For the text-containing cell, return its midpoint in (x, y) coordinate format. 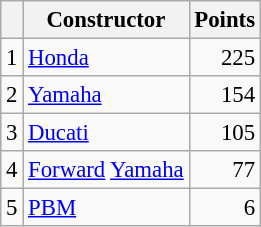
5 (12, 208)
154 (224, 95)
2 (12, 95)
6 (224, 208)
Ducati (106, 133)
77 (224, 170)
Points (224, 20)
PBM (106, 208)
4 (12, 170)
3 (12, 133)
Yamaha (106, 95)
105 (224, 133)
Forward Yamaha (106, 170)
Constructor (106, 20)
Honda (106, 58)
225 (224, 58)
1 (12, 58)
